Determine the (x, y) coordinate at the center of the cell enclosing the given text.  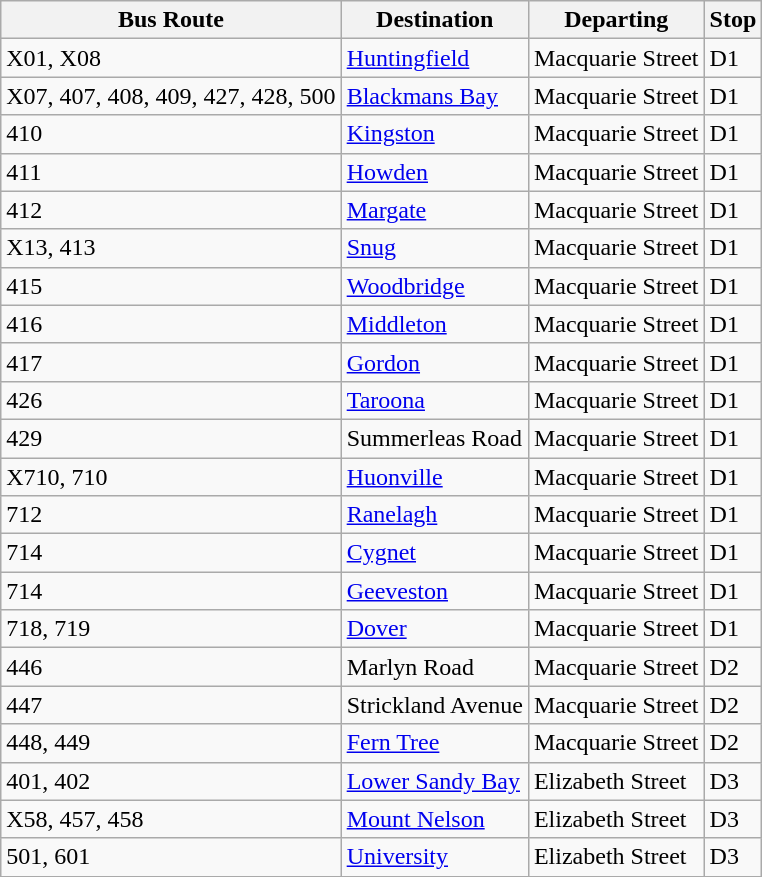
446 (171, 667)
X01, X08 (171, 58)
Cygnet (434, 553)
Huonville (434, 477)
Huntingfield (434, 58)
416 (171, 324)
Mount Nelson (434, 819)
Margate (434, 210)
Departing (616, 20)
Fern Tree (434, 743)
417 (171, 362)
426 (171, 400)
Middleton (434, 324)
410 (171, 134)
Dover (434, 629)
Taroona (434, 400)
Bus Route (171, 20)
X13, 413 (171, 248)
718, 719 (171, 629)
Lower Sandy Bay (434, 781)
712 (171, 515)
X07, 407, 408, 409, 427, 428, 500 (171, 96)
X710, 710 (171, 477)
Snug (434, 248)
411 (171, 172)
Summerleas Road (434, 438)
Geeveston (434, 591)
447 (171, 705)
Stop (733, 20)
Marlyn Road (434, 667)
Woodbridge (434, 286)
Blackmans Bay (434, 96)
501, 601 (171, 857)
Gordon (434, 362)
429 (171, 438)
Kingston (434, 134)
University (434, 857)
Ranelagh (434, 515)
448, 449 (171, 743)
Destination (434, 20)
412 (171, 210)
Strickland Avenue (434, 705)
415 (171, 286)
401, 402 (171, 781)
Howden (434, 172)
X58, 457, 458 (171, 819)
